Provide the [X, Y] coordinate of the cell's center where the given text is located.  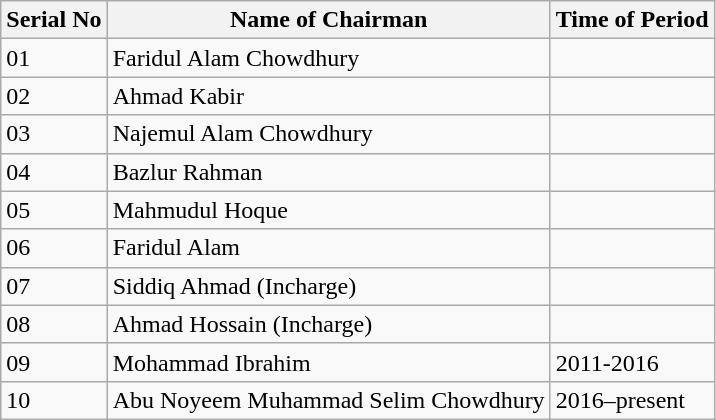
Faridul Alam [328, 248]
Name of Chairman [328, 20]
01 [54, 58]
02 [54, 96]
09 [54, 362]
06 [54, 248]
10 [54, 400]
04 [54, 172]
Faridul Alam Chowdhury [328, 58]
03 [54, 134]
Mohammad Ibrahim [328, 362]
Ahmad Hossain (Incharge) [328, 324]
Ahmad Kabir [328, 96]
Serial No [54, 20]
05 [54, 210]
2011-2016 [632, 362]
2016–present [632, 400]
Najemul Alam Chowdhury [328, 134]
Abu Noyeem Muhammad Selim Chowdhury [328, 400]
Siddiq Ahmad (Incharge) [328, 286]
Bazlur Rahman [328, 172]
Time of Period [632, 20]
07 [54, 286]
08 [54, 324]
Mahmudul Hoque [328, 210]
